Provide the [x, y] coordinate of the cell's center where the given text is located.  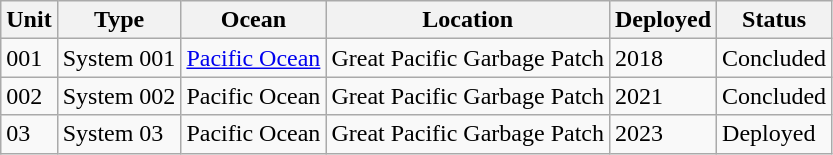
002 [29, 96]
2023 [662, 134]
03 [29, 134]
Status [774, 20]
System 03 [119, 134]
System 001 [119, 58]
Ocean [254, 20]
Unit [29, 20]
2021 [662, 96]
System 002 [119, 96]
001 [29, 58]
2018 [662, 58]
Location [468, 20]
Type [119, 20]
